Provide the [x, y] coordinate of the cell's center where the given text is located.  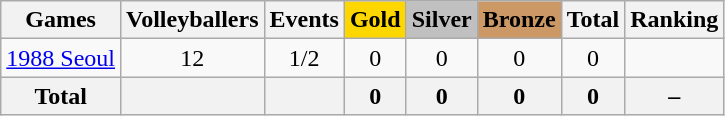
1988 Seoul [61, 58]
Gold [375, 20]
Silver [442, 20]
12 [192, 58]
– [674, 96]
Bronze [519, 20]
Volleyballers [192, 20]
Ranking [674, 20]
Events [304, 20]
Games [61, 20]
1/2 [304, 58]
